From the cell containing the given text, extract its center point as (x, y) coordinate. 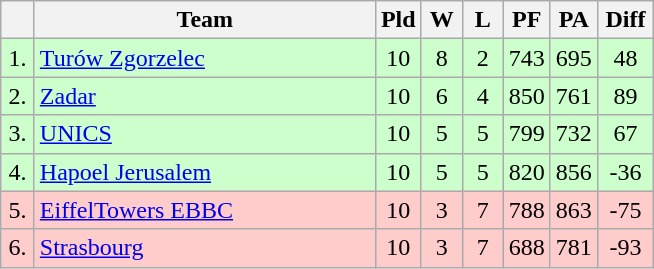
Hapoel Jerusalem (204, 172)
Pld (398, 20)
799 (526, 134)
2. (18, 96)
856 (574, 172)
L (482, 20)
EiffelTowers EBBC (204, 210)
761 (574, 96)
732 (574, 134)
PA (574, 20)
6. (18, 248)
89 (625, 96)
-36 (625, 172)
2 (482, 58)
Team (204, 20)
48 (625, 58)
6 (442, 96)
820 (526, 172)
788 (526, 210)
Strasbourg (204, 248)
688 (526, 248)
UNICS (204, 134)
Zadar (204, 96)
3. (18, 134)
695 (574, 58)
Turów Zgorzelec (204, 58)
781 (574, 248)
863 (574, 210)
4 (482, 96)
-75 (625, 210)
W (442, 20)
67 (625, 134)
PF (526, 20)
850 (526, 96)
-93 (625, 248)
1. (18, 58)
743 (526, 58)
5. (18, 210)
8 (442, 58)
4. (18, 172)
Diff (625, 20)
